Identify which cell holds the provided text, then report its [x, y] central coordinate. 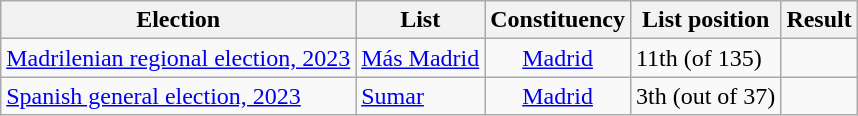
3th (out of 37) [705, 96]
List [420, 20]
List position [705, 20]
Result [819, 20]
Spanish general election, 2023 [178, 96]
Sumar [420, 96]
11th (of 135) [705, 58]
Madrilenian regional election, 2023 [178, 58]
Más Madrid [420, 58]
Constituency [558, 20]
Election [178, 20]
